Locate the cell with the specified text and output its (x, y) center coordinate. 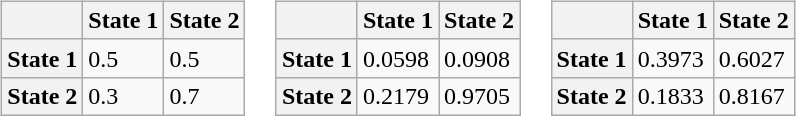
0.0908 (480, 58)
0.9705 (480, 96)
0.0598 (398, 58)
0.6027 (754, 58)
0.1833 (672, 96)
0.7 (204, 96)
0.3973 (672, 58)
0.3 (124, 96)
0.8167 (754, 96)
0.2179 (398, 96)
